Locate the cell with the specified text and output its (X, Y) center coordinate. 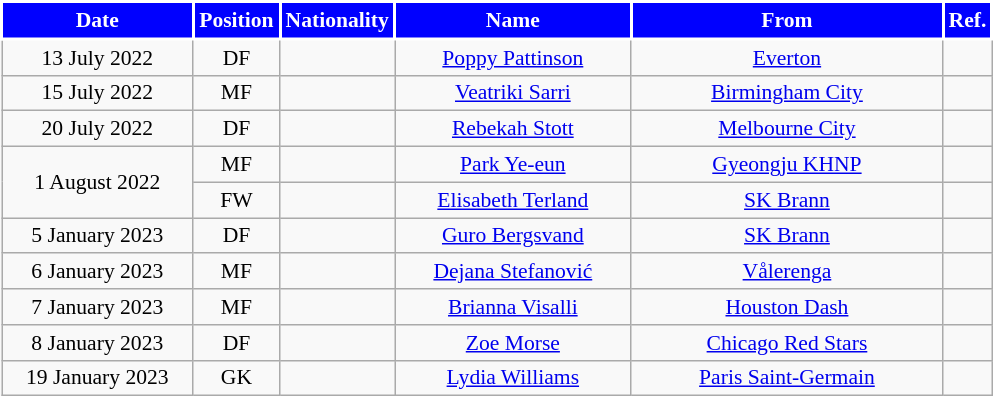
15 July 2022 (98, 93)
Everton (787, 57)
From (787, 20)
5 January 2023 (98, 236)
Houston Dash (787, 307)
Elisabeth Terland (514, 200)
Brianna Visalli (514, 307)
Gyeongju KHNP (787, 165)
20 July 2022 (98, 129)
Nationality (338, 20)
Name (514, 20)
19 January 2023 (98, 378)
Veatriki Sarri (514, 93)
Park Ye-eun (514, 165)
Paris Saint-Germain (787, 378)
13 July 2022 (98, 57)
Guro Bergsvand (514, 236)
Vålerenga (787, 272)
Zoe Morse (514, 343)
Melbourne City (787, 129)
Poppy Pattinson (514, 57)
GK (236, 378)
1 August 2022 (98, 182)
Lydia Williams (514, 378)
8 January 2023 (98, 343)
FW (236, 200)
Rebekah Stott (514, 129)
Position (236, 20)
Chicago Red Stars (787, 343)
Birmingham City (787, 93)
Ref. (968, 20)
7 January 2023 (98, 307)
Date (98, 20)
Dejana Stefanović (514, 272)
6 January 2023 (98, 272)
